Return [X, Y] of the center of cell containing provided text 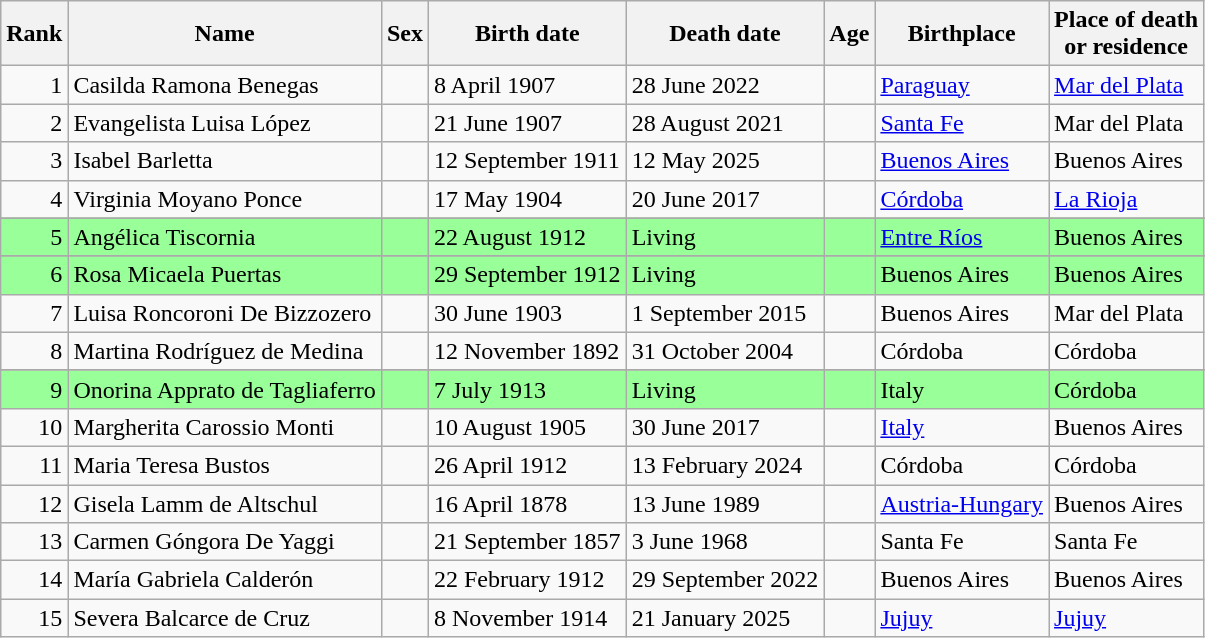
Death date [725, 34]
12 May 2025 [725, 161]
Luisa Roncoroni De Bizzozero [225, 313]
30 June 1903 [527, 313]
Paraguay [962, 85]
Place of death or residence [1126, 34]
22 February 1912 [527, 580]
21 January 2025 [725, 618]
11 [34, 465]
8 November 1914 [527, 618]
17 May 1904 [527, 199]
7 [34, 313]
13 [34, 542]
21 June 1907 [527, 123]
Gisela Lamm de Altschul [225, 503]
Birth date [527, 34]
1 September 2015 [725, 313]
Angélica Tiscornia [225, 237]
Maria Teresa Bustos [225, 465]
28 June 2022 [725, 85]
Margherita Carossio Monti [225, 427]
Austria-Hungary [962, 503]
16 April 1878 [527, 503]
12 [34, 503]
3 June 1968 [725, 542]
5 [34, 237]
4 [34, 199]
Casilda Ramona Benegas [225, 85]
13 February 2024 [725, 465]
Virginia Moyano Ponce [225, 199]
Age [850, 34]
22 August 1912 [527, 237]
10 [34, 427]
Severa Balcarce de Cruz [225, 618]
María Gabriela Calderón [225, 580]
8 April 1907 [527, 85]
Rank [34, 34]
31 October 2004 [725, 351]
9 [34, 389]
29 September 1912 [527, 275]
2 [34, 123]
Entre Ríos [962, 237]
Rosa Micaela Puertas [225, 275]
6 [34, 275]
3 [34, 161]
13 June 1989 [725, 503]
14 [34, 580]
La Rioja [1126, 199]
30 June 2017 [725, 427]
10 August 1905 [527, 427]
Evangelista Luisa López [225, 123]
Name [225, 34]
7 July 1913 [527, 389]
12 September 1911 [527, 161]
Sex [404, 34]
20 June 2017 [725, 199]
15 [34, 618]
Carmen Góngora De Yaggi [225, 542]
Isabel Barletta [225, 161]
28 August 2021 [725, 123]
Onorina Apprato de Tagliaferro [225, 389]
8 [34, 351]
12 November 1892 [527, 351]
29 September 2022 [725, 580]
21 September 1857 [527, 542]
26 April 1912 [527, 465]
1 [34, 85]
Birthplace [962, 34]
Martina Rodríguez de Medina [225, 351]
